Search for the cell housing the specified text and yield its (X, Y) center coordinate. 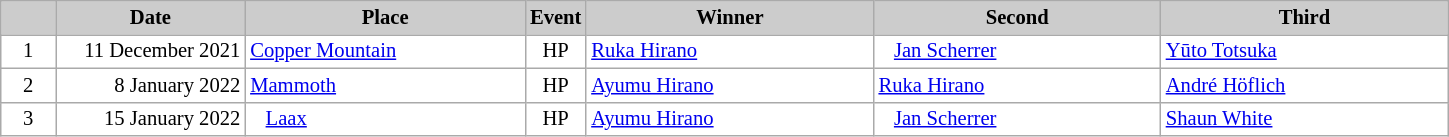
Copper Mountain (385, 51)
Date (151, 17)
Event (556, 17)
Second (1018, 17)
Shaun White (1304, 119)
Mammoth (385, 85)
Place (385, 17)
11 December 2021 (151, 51)
Winner (730, 17)
André Höflich (1304, 85)
Third (1304, 17)
8 January 2022 (151, 85)
Laax (385, 119)
Yūto Totsuka (1304, 51)
15 January 2022 (151, 119)
3 (28, 119)
1 (28, 51)
2 (28, 85)
